Detect which cell encompasses the target text, then output its [X, Y] center coordinate. 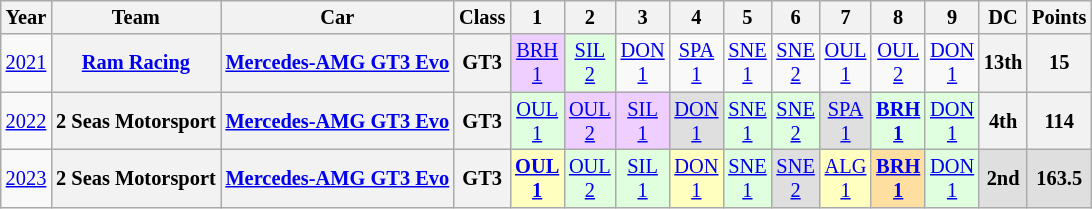
Team [136, 17]
Points [1059, 17]
163.5 [1059, 178]
3 [643, 17]
4 [696, 17]
6 [796, 17]
2022 [26, 121]
2023 [26, 178]
1 [537, 17]
SIL2 [590, 63]
114 [1059, 121]
ALG1 [846, 178]
13th [1003, 63]
DC [1003, 17]
5 [747, 17]
2nd [1003, 178]
7 [846, 17]
Car [338, 17]
4th [1003, 121]
Ram Racing [136, 63]
9 [952, 17]
Year [26, 17]
Class [482, 17]
15 [1059, 63]
2 [590, 17]
8 [898, 17]
2021 [26, 63]
